Output the [X, Y] coordinate of the center of the cell containing the given text.  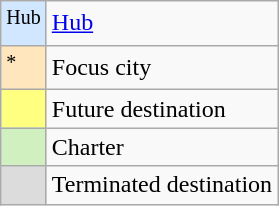
* [24, 68]
Charter [162, 147]
Terminated destination [162, 185]
Focus city [162, 68]
Future destination [162, 109]
